Provide the (X, Y) coordinate of the cell's center where the given text is located.  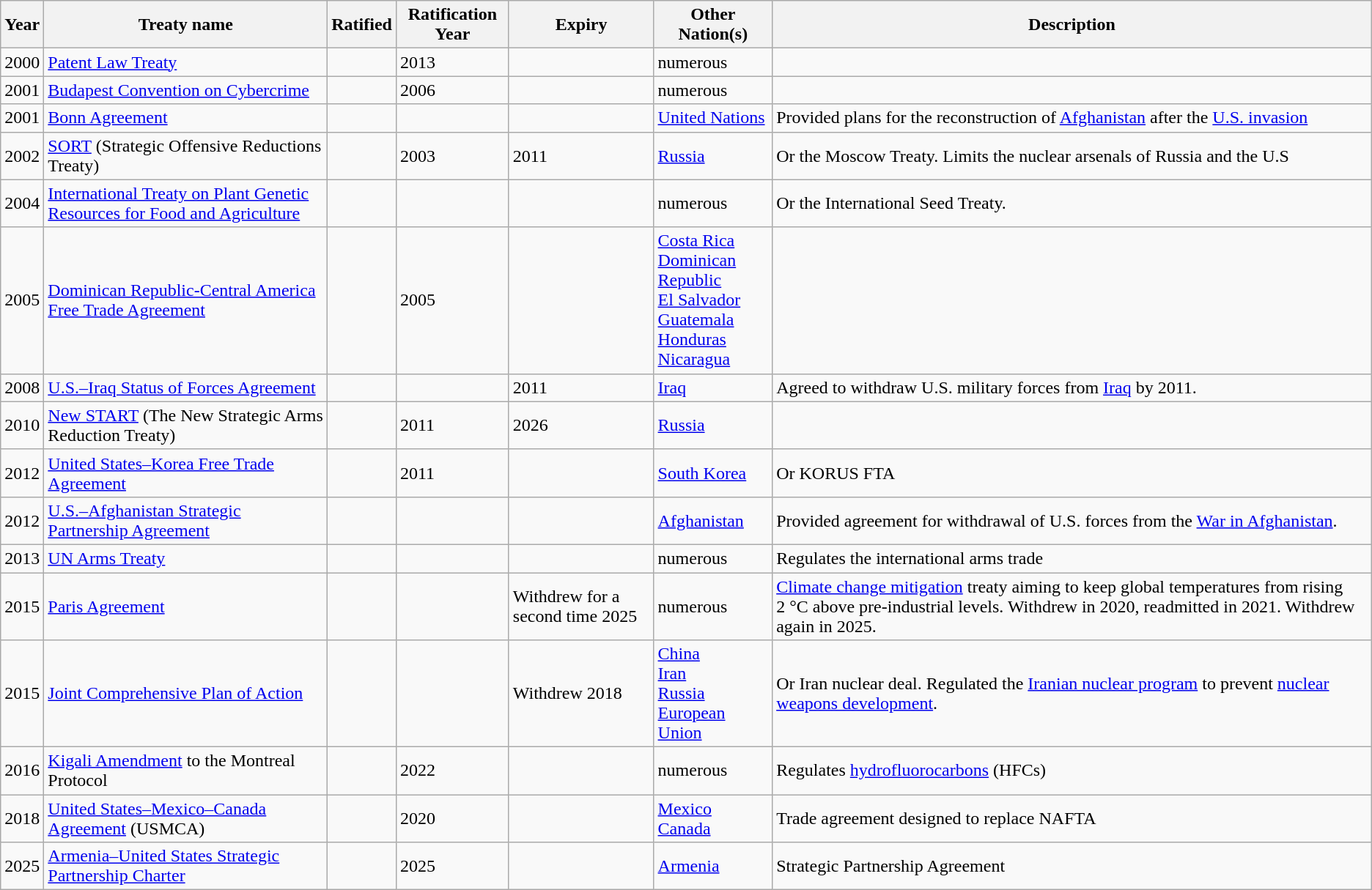
2016 (22, 771)
Budapest Convention on Cybercrime (186, 90)
2026 (581, 425)
Withdrew 2018 (581, 694)
Dominican Republic-Central America Free Trade Agreement (186, 300)
UN Arms Treaty (186, 558)
Expiry (581, 25)
2002 (22, 155)
Ratified (362, 25)
2008 (22, 387)
Provided agreement for withdrawal of U.S. forces from the War in Afghanistan. (1072, 520)
Trade agreement designed to replace NAFTA (1072, 819)
Year (22, 25)
Provided plans for the reconstruction of Afghanistan after the U.S. invasion (1072, 118)
Joint Comprehensive Plan of Action (186, 694)
U.S.–Afghanistan Strategic Partnership Agreement (186, 520)
Patent Law Treaty (186, 62)
Regulates hydrofluorocarbons (HFCs) (1072, 771)
2018 (22, 819)
2022 (452, 771)
U.S.–Iraq Status of Forces Agreement (186, 387)
2000 (22, 62)
Or the Moscow Treaty. Limits the nuclear arsenals of Russia and the U.S (1072, 155)
South Korea (713, 473)
Withdrew for a second time 2025 (581, 607)
Ratification Year (452, 25)
MexicoCanada (713, 819)
Costa RicaDominican RepublicEl SalvadorGuatemalaHondurasNicaragua (713, 300)
Or KORUS FTA (1072, 473)
Bonn Agreement (186, 118)
Afghanistan (713, 520)
Or Iran nuclear deal. Regulated the Iranian nuclear program to prevent nuclear weapons development. (1072, 694)
Agreed to withdraw U.S. military forces from Iraq by 2011. (1072, 387)
2004 (22, 204)
2006 (452, 90)
United States–Korea Free Trade Agreement (186, 473)
Regulates the international arms trade (1072, 558)
Or the International Seed Treaty. (1072, 204)
Strategic Partnership Agreement (1072, 866)
Kigali Amendment to the Montreal Protocol (186, 771)
2020 (452, 819)
2003 (452, 155)
International Treaty on Plant Genetic Resources for Food and Agriculture (186, 204)
2010 (22, 425)
Iraq (713, 387)
ChinaIranRussiaEuropean Union (713, 694)
Description (1072, 25)
Armenia (713, 866)
Armenia–United States Strategic Partnership Charter (186, 866)
Treaty name (186, 25)
Other Nation(s) (713, 25)
United Nations (713, 118)
New START (The New Strategic Arms Reduction Treaty) (186, 425)
Paris Agreement (186, 607)
United States–Mexico–Canada Agreement (USMCA) (186, 819)
SORT (Strategic Offensive Reductions Treaty) (186, 155)
